Locate the cell with the specified text and output its (x, y) center coordinate. 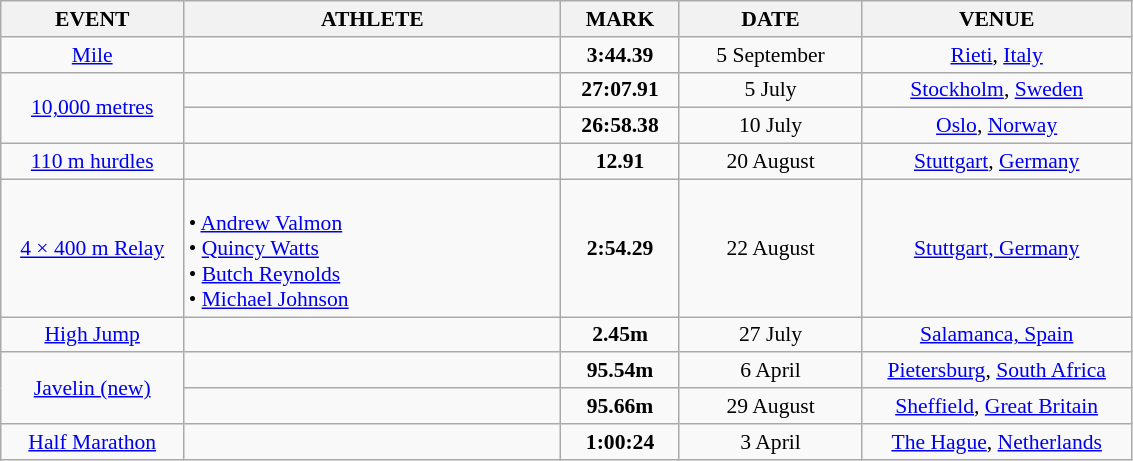
27:07.91 (620, 90)
20 August (770, 162)
29 August (770, 406)
Javelin (new) (92, 388)
5 July (770, 90)
ATHLETE (372, 19)
2.45m (620, 335)
4 × 400 m Relay (92, 248)
Oslo, Norway (996, 126)
5 September (770, 55)
Half Marathon (92, 442)
• Andrew Valmon• Quincy Watts• Butch Reynolds• Michael Johnson (372, 248)
The Hague, Netherlands (996, 442)
110 m hurdles (92, 162)
Rieti, Italy (996, 55)
3 April (770, 442)
Salamanca, Spain (996, 335)
DATE (770, 19)
26:58.38 (620, 126)
Mile (92, 55)
27 July (770, 335)
3:44.39 (620, 55)
95.54m (620, 371)
95.66m (620, 406)
10,000 metres (92, 108)
Stockholm, Sweden (996, 90)
High Jump (92, 335)
EVENT (92, 19)
6 April (770, 371)
Pietersburg, South Africa (996, 371)
2:54.29 (620, 248)
Sheffield, Great Britain (996, 406)
10 July (770, 126)
VENUE (996, 19)
12.91 (620, 162)
MARK (620, 19)
22 August (770, 248)
1:00:24 (620, 442)
